Identify which cell holds the provided text, then report its (x, y) central coordinate. 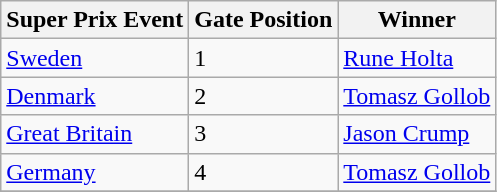
4 (264, 172)
Germany (95, 172)
1 (264, 58)
Jason Crump (417, 134)
2 (264, 96)
Denmark (95, 96)
Great Britain (95, 134)
Winner (417, 20)
3 (264, 134)
Rune Holta (417, 58)
Gate Position (264, 20)
Super Prix Event (95, 20)
Sweden (95, 58)
